Provide the [X, Y] coordinate of the cell's center where the given text is located.  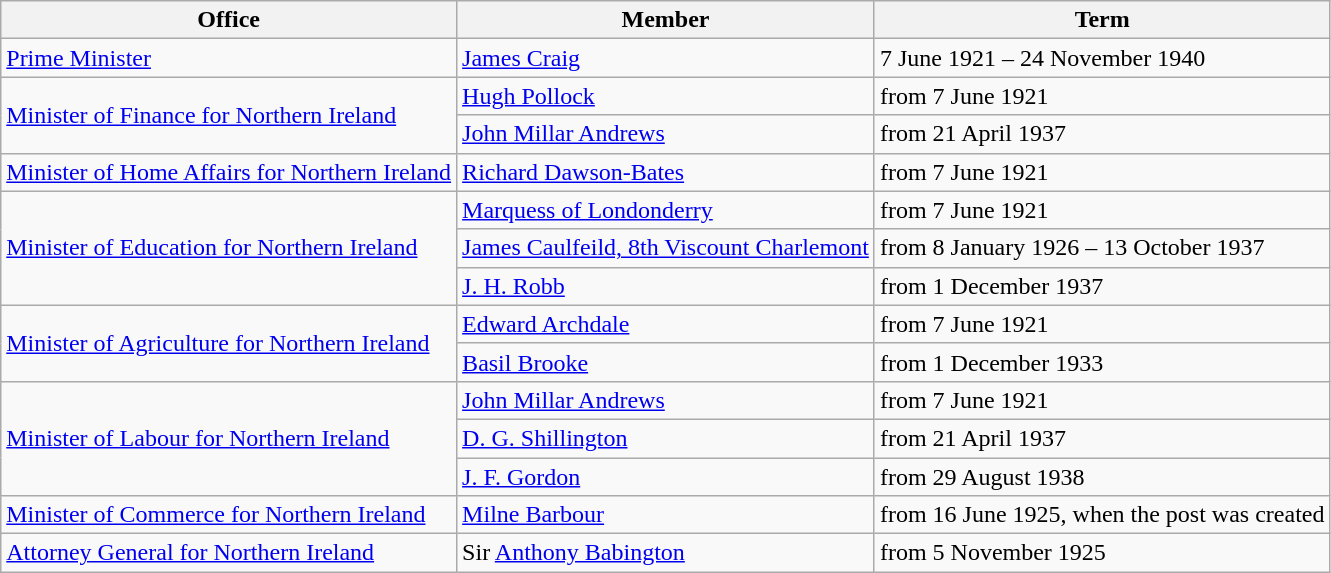
Minister of Finance for Northern Ireland [229, 115]
from 8 January 1926 – 13 October 1937 [1102, 248]
Prime Minister [229, 58]
Minister of Commerce for Northern Ireland [229, 515]
from 29 August 1938 [1102, 477]
Minister of Agriculture for Northern Ireland [229, 343]
Member [666, 20]
J. H. Robb [666, 286]
7 June 1921 – 24 November 1940 [1102, 58]
Edward Archdale [666, 324]
Minister of Home Affairs for Northern Ireland [229, 172]
D. G. Shillington [666, 438]
J. F. Gordon [666, 477]
Minister of Labour for Northern Ireland [229, 438]
James Caulfeild, 8th Viscount Charlemont [666, 248]
Office [229, 20]
Term [1102, 20]
from 1 December 1933 [1102, 362]
Attorney General for Northern Ireland [229, 553]
from 16 June 1925, when the post was created [1102, 515]
James Craig [666, 58]
Basil Brooke [666, 362]
Milne Barbour [666, 515]
Sir Anthony Babington [666, 553]
from 1 December 1937 [1102, 286]
Minister of Education for Northern Ireland [229, 248]
from 5 November 1925 [1102, 553]
Marquess of Londonderry [666, 210]
Richard Dawson-Bates [666, 172]
Hugh Pollock [666, 96]
